Find where the given text appears and provide that cell's center as [X, Y] coordinate. 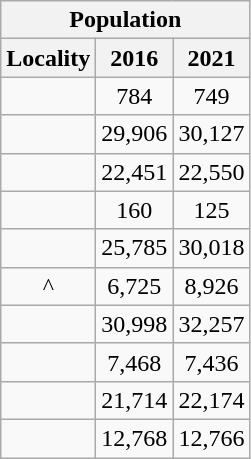
30,127 [212, 134]
30,018 [212, 248]
21,714 [134, 400]
Locality [48, 58]
125 [212, 210]
30,998 [134, 324]
32,257 [212, 324]
7,436 [212, 362]
22,174 [212, 400]
784 [134, 96]
8,926 [212, 286]
^ [48, 286]
12,768 [134, 438]
22,451 [134, 172]
160 [134, 210]
29,906 [134, 134]
2016 [134, 58]
25,785 [134, 248]
6,725 [134, 286]
7,468 [134, 362]
12,766 [212, 438]
Population [126, 20]
22,550 [212, 172]
749 [212, 96]
2021 [212, 58]
